Return (X, Y) of the center of cell containing provided text 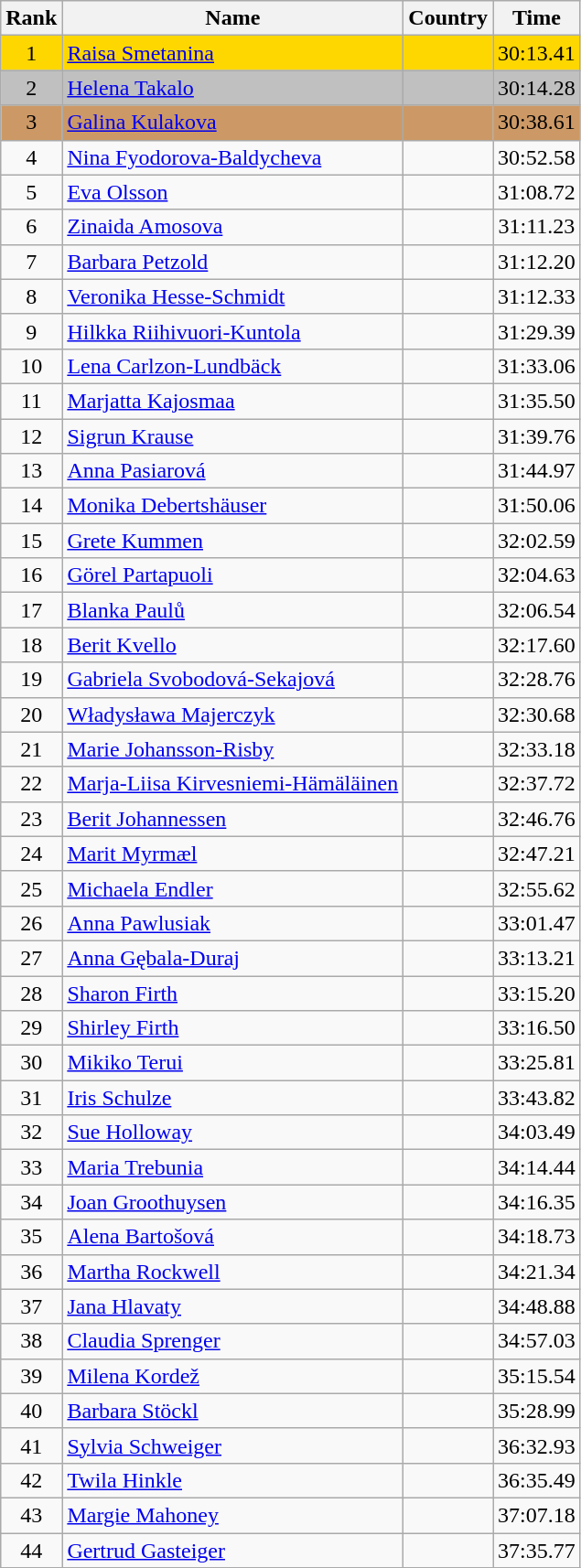
Name (232, 18)
33:13.21 (537, 958)
34:57.03 (537, 1341)
30:13.41 (537, 53)
Twila Hinkle (232, 1480)
Anna Pawlusiak (232, 923)
16 (31, 575)
37:35.77 (537, 1551)
Margie Mahoney (232, 1515)
35:15.54 (537, 1376)
5 (31, 192)
33:15.20 (537, 993)
41 (31, 1445)
26 (31, 923)
25 (31, 888)
37 (31, 1306)
Helena Takalo (232, 88)
44 (31, 1551)
Eva Olsson (232, 192)
Marja-Liisa Kirvesniemi-Hämäläinen (232, 784)
Marjatta Kajosmaa (232, 401)
Gertrud Gasteiger (232, 1551)
Iris Schulze (232, 1098)
Sigrun Krause (232, 436)
36 (31, 1272)
19 (31, 680)
10 (31, 366)
29 (31, 1028)
33:43.82 (537, 1098)
4 (31, 157)
21 (31, 749)
34:18.73 (537, 1237)
Lena Carlzon-Lundbäck (232, 366)
30:14.28 (537, 88)
6 (31, 227)
Mikiko Terui (232, 1063)
18 (31, 645)
Maria Trebunia (232, 1167)
Barbara Petzold (232, 262)
22 (31, 784)
17 (31, 610)
32:55.62 (537, 888)
2 (31, 88)
35 (31, 1237)
31:12.20 (537, 262)
31:44.97 (537, 471)
34:48.88 (537, 1306)
31:29.39 (537, 331)
43 (31, 1515)
35:28.99 (537, 1411)
14 (31, 506)
Sylvia Schweiger (232, 1445)
23 (31, 819)
Michaela Endler (232, 888)
34:21.34 (537, 1272)
42 (31, 1480)
Claudia Sprenger (232, 1341)
40 (31, 1411)
36:35.49 (537, 1480)
7 (31, 262)
32:30.68 (537, 714)
Grete Kummen (232, 541)
Monika Debertshäuser (232, 506)
Gabriela Svobodová-Sekajová (232, 680)
32:33.18 (537, 749)
31:39.76 (537, 436)
32:17.60 (537, 645)
Berit Kvello (232, 645)
Milena Kordež (232, 1376)
Alena Bartošová (232, 1237)
36:32.93 (537, 1445)
33:01.47 (537, 923)
32 (31, 1133)
24 (31, 854)
Country (448, 18)
32:28.76 (537, 680)
34:16.35 (537, 1202)
32:02.59 (537, 541)
13 (31, 471)
Marit Myrmæl (232, 854)
Time (537, 18)
38 (31, 1341)
30:38.61 (537, 123)
Joan Groothuysen (232, 1202)
31:12.33 (537, 296)
20 (31, 714)
Sue Holloway (232, 1133)
Marie Johansson-Risby (232, 749)
Veronika Hesse-Schmidt (232, 296)
34:03.49 (537, 1133)
33:16.50 (537, 1028)
31:11.23 (537, 227)
Blanka Paulů (232, 610)
27 (31, 958)
Raisa Smetanina (232, 53)
32:06.54 (537, 610)
32:47.21 (537, 854)
31:50.06 (537, 506)
Nina Fyodorova-Baldycheva (232, 157)
Rank (31, 18)
32:04.63 (537, 575)
37:07.18 (537, 1515)
1 (31, 53)
31:35.50 (537, 401)
Zinaida Amosova (232, 227)
33 (31, 1167)
Anna Pasiarová (232, 471)
9 (31, 331)
30:52.58 (537, 157)
31 (31, 1098)
Jana Hlavaty (232, 1306)
34:14.44 (537, 1167)
11 (31, 401)
28 (31, 993)
Barbara Stöckl (232, 1411)
Sharon Firth (232, 993)
Görel Partapuoli (232, 575)
12 (31, 436)
Władysława Majerczyk (232, 714)
32:46.76 (537, 819)
33:25.81 (537, 1063)
39 (31, 1376)
Shirley Firth (232, 1028)
31:33.06 (537, 366)
34 (31, 1202)
Anna Gębala-Duraj (232, 958)
30 (31, 1063)
31:08.72 (537, 192)
Martha Rockwell (232, 1272)
32:37.72 (537, 784)
Hilkka Riihivuori-Kuntola (232, 331)
8 (31, 296)
Berit Johannessen (232, 819)
15 (31, 541)
Galina Kulakova (232, 123)
3 (31, 123)
